Search for the cell housing the specified text and yield its (X, Y) center coordinate. 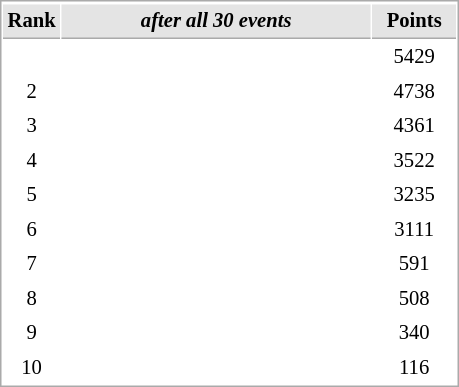
after all 30 events (216, 21)
4 (32, 160)
8 (32, 298)
6 (32, 230)
Points (414, 21)
3522 (414, 160)
5 (32, 194)
Rank (32, 21)
4361 (414, 126)
10 (32, 368)
2 (32, 92)
591 (414, 264)
116 (414, 368)
3235 (414, 194)
508 (414, 298)
9 (32, 332)
3111 (414, 230)
340 (414, 332)
5429 (414, 56)
3 (32, 126)
7 (32, 264)
4738 (414, 92)
